Capture the cell that displays the provided text and extract its [X, Y] central coordinate. 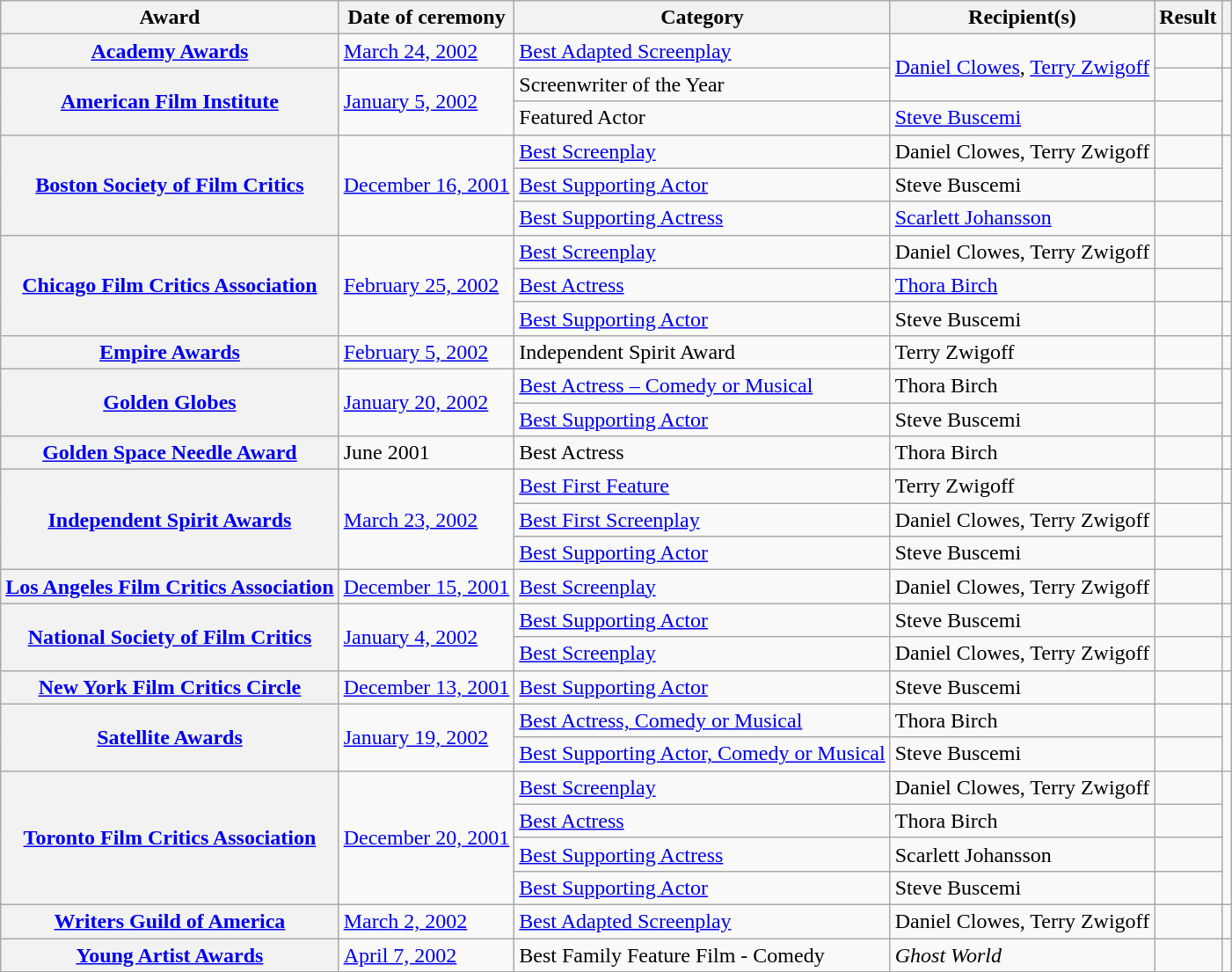
Boston Society of Film Critics [170, 185]
February 5, 2002 [426, 352]
December 16, 2001 [426, 185]
Independent Spirit Award [702, 352]
Best First Feature [702, 486]
Chicago Film Critics Association [170, 285]
December 20, 2001 [426, 837]
March 2, 2002 [426, 921]
Writers Guild of America [170, 921]
Category [702, 18]
March 24, 2002 [426, 51]
Los Angeles Film Critics Association [170, 587]
Best Actress – Comedy or Musical [702, 385]
Best First Screenplay [702, 520]
Best Supporting Actor, Comedy or Musical [702, 754]
Empire Awards [170, 352]
Result [1188, 18]
Satellite Awards [170, 737]
Featured Actor [702, 118]
Toronto Film Critics Association [170, 837]
Academy Awards [170, 51]
Best Actress, Comedy or Musical [702, 720]
Independent Spirit Awards [170, 520]
February 25, 2002 [426, 285]
January 20, 2002 [426, 402]
American Film Institute [170, 101]
Ghost World [1022, 954]
March 23, 2002 [426, 520]
December 13, 2001 [426, 687]
January 4, 2002 [426, 637]
December 15, 2001 [426, 587]
Young Artist Awards [170, 954]
January 5, 2002 [426, 101]
Recipient(s) [1022, 18]
January 19, 2002 [426, 737]
Date of ceremony [426, 18]
Golden Globes [170, 402]
National Society of Film Critics [170, 637]
April 7, 2002 [426, 954]
Award [170, 18]
June 2001 [426, 453]
Golden Space Needle Award [170, 453]
Screenwriter of the Year [702, 84]
Best Family Feature Film - Comedy [702, 954]
New York Film Critics Circle [170, 687]
